Determine the [X, Y] coordinate at the center of the cell enclosing the given text.  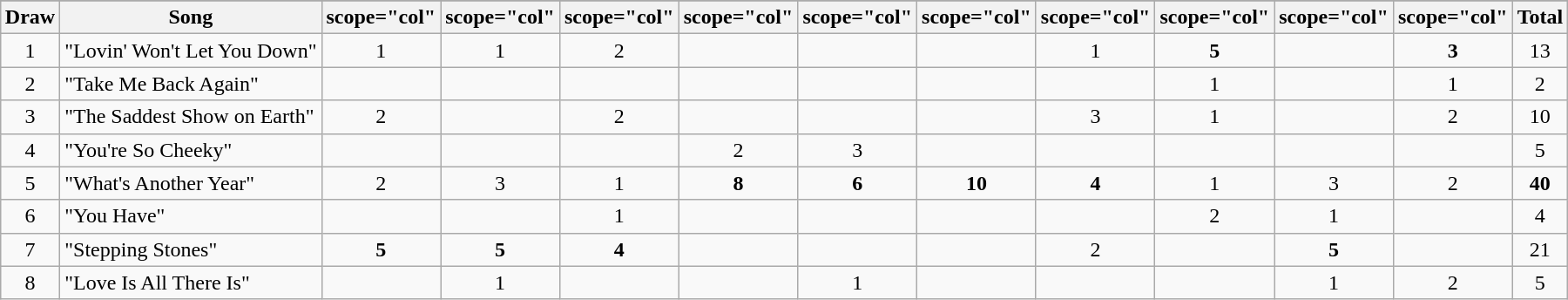
"Love Is All There Is" [191, 283]
"You Have" [191, 216]
"The Saddest Show on Earth" [191, 117]
Total [1540, 17]
"Lovin' Won't Let You Down" [191, 51]
"Take Me Back Again" [191, 84]
Draw [30, 17]
"You're So Cheeky" [191, 150]
"Stepping Stones" [191, 249]
13 [1540, 51]
Song [191, 17]
40 [1540, 183]
7 [30, 249]
"What's Another Year" [191, 183]
21 [1540, 249]
